From the cell containing the given text, extract its center point as (x, y) coordinate. 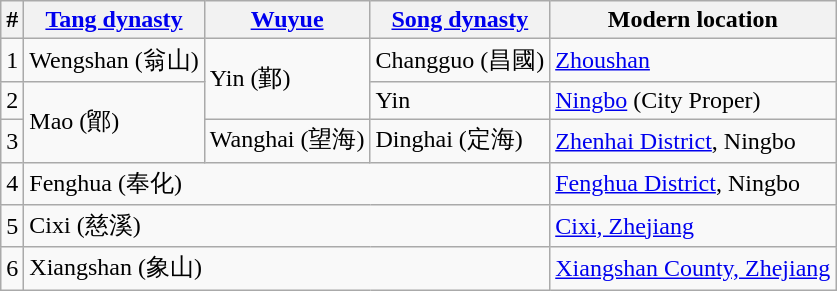
# (12, 20)
Xiangshan (象山) (287, 268)
Zhenhai District, Ningbo (693, 140)
Fenghua District, Ningbo (693, 184)
Cixi (慈溪) (287, 226)
1 (12, 60)
Cixi, Zhejiang (693, 226)
Modern location (693, 20)
Wengshan (翁山) (114, 60)
Mao (鄮) (114, 122)
Yin (鄞) (287, 80)
4 (12, 184)
5 (12, 226)
Changguo (昌國) (460, 60)
Zhoushan (693, 60)
Fenghua (奉化) (287, 184)
Song dynasty (460, 20)
3 (12, 140)
Xiangshan County, Zhejiang (693, 268)
6 (12, 268)
Dinghai (定海) (460, 140)
2 (12, 100)
Wuyue (287, 20)
Wanghai (望海) (287, 140)
Yin (460, 100)
Tang dynasty (114, 20)
Ningbo (City Proper) (693, 100)
